Find where the given text appears and provide that cell's center as [x, y] coordinate. 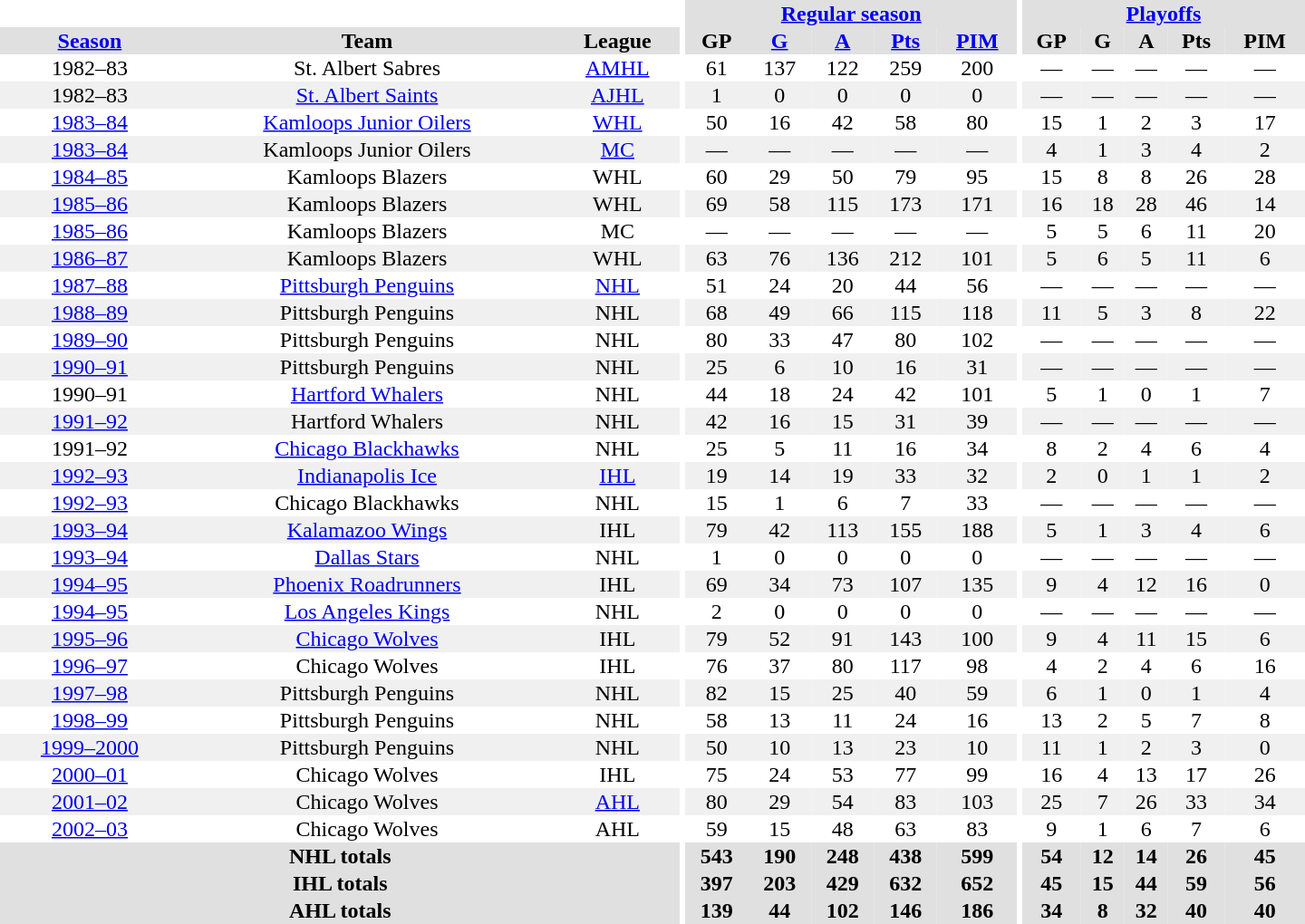
248 [843, 856]
St. Albert Saints [367, 95]
52 [779, 639]
47 [843, 340]
46 [1196, 204]
AHL totals [341, 910]
136 [843, 258]
103 [977, 802]
Indianapolis Ice [367, 476]
212 [905, 258]
68 [717, 313]
652 [977, 883]
1995–96 [90, 639]
39 [977, 421]
2001–02 [90, 802]
Season [90, 41]
118 [977, 313]
1996–97 [90, 666]
82 [717, 693]
Team [367, 41]
2002–03 [90, 829]
107 [905, 584]
37 [779, 666]
137 [779, 68]
1984–85 [90, 177]
77 [905, 775]
2000–01 [90, 775]
Playoffs [1164, 14]
146 [905, 910]
1987–88 [90, 285]
Regular season [852, 14]
60 [717, 177]
Los Angeles Kings [367, 611]
1997–98 [90, 693]
259 [905, 68]
League [617, 41]
1988–89 [90, 313]
543 [717, 856]
143 [905, 639]
117 [905, 666]
186 [977, 910]
397 [717, 883]
135 [977, 584]
73 [843, 584]
1998–99 [90, 720]
AMHL [617, 68]
51 [717, 285]
23 [905, 747]
100 [977, 639]
99 [977, 775]
61 [717, 68]
NHL totals [341, 856]
49 [779, 313]
Dallas Stars [367, 557]
438 [905, 856]
22 [1265, 313]
Phoenix Roadrunners [367, 584]
53 [843, 775]
173 [905, 204]
75 [717, 775]
66 [843, 313]
91 [843, 639]
Kalamazoo Wings [367, 530]
155 [905, 530]
St. Albert Sabres [367, 68]
139 [717, 910]
188 [977, 530]
203 [779, 883]
122 [843, 68]
632 [905, 883]
113 [843, 530]
171 [977, 204]
599 [977, 856]
AJHL [617, 95]
1989–90 [90, 340]
1986–87 [90, 258]
200 [977, 68]
1999–2000 [90, 747]
IHL totals [341, 883]
95 [977, 177]
98 [977, 666]
429 [843, 883]
190 [779, 856]
48 [843, 829]
